Extract the [x, y] coordinate from the center of the cell holding the provided text.  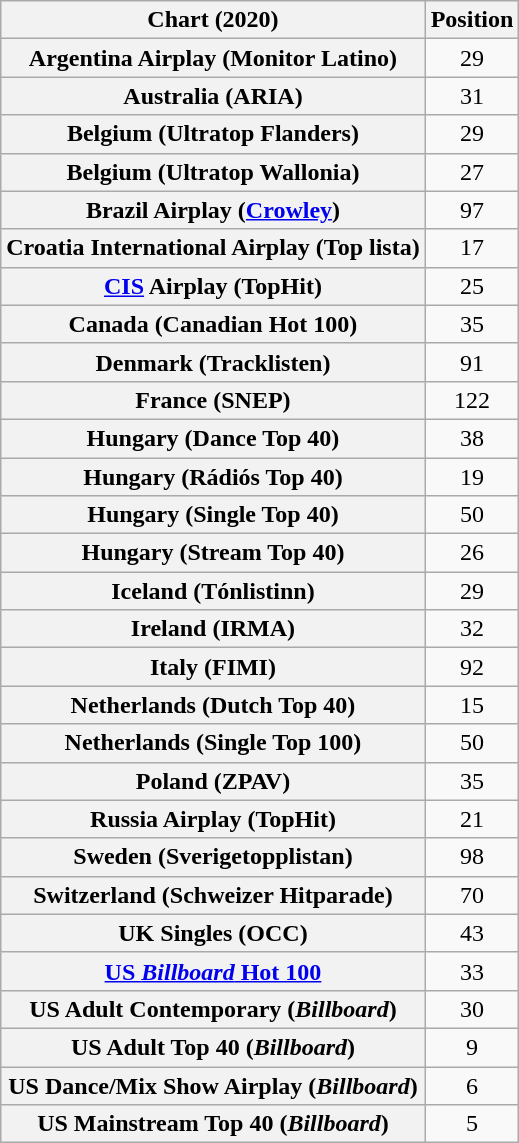
Chart (2020) [213, 20]
6 [472, 1085]
US Billboard Hot 100 [213, 971]
US Adult Contemporary (Billboard) [213, 1009]
33 [472, 971]
Iceland (Tónlistinn) [213, 591]
Hungary (Single Top 40) [213, 515]
9 [472, 1047]
17 [472, 248]
Russia Airplay (TopHit) [213, 819]
UK Singles (OCC) [213, 933]
France (SNEP) [213, 400]
32 [472, 629]
Switzerland (Schweizer Hitparade) [213, 895]
Hungary (Rádiós Top 40) [213, 477]
30 [472, 1009]
38 [472, 438]
Italy (FIMI) [213, 667]
US Mainstream Top 40 (Billboard) [213, 1124]
5 [472, 1124]
US Dance/Mix Show Airplay (Billboard) [213, 1085]
92 [472, 667]
21 [472, 819]
Australia (ARIA) [213, 96]
CIS Airplay (TopHit) [213, 286]
Argentina Airplay (Monitor Latino) [213, 58]
Hungary (Dance Top 40) [213, 438]
70 [472, 895]
91 [472, 362]
122 [472, 400]
Belgium (Ultratop Flanders) [213, 134]
US Adult Top 40 (Billboard) [213, 1047]
Denmark (Tracklisten) [213, 362]
Belgium (Ultratop Wallonia) [213, 172]
Netherlands (Single Top 100) [213, 743]
Canada (Canadian Hot 100) [213, 324]
19 [472, 477]
Croatia International Airplay (Top lista) [213, 248]
Position [472, 20]
98 [472, 857]
Sweden (Sverigetopplistan) [213, 857]
Poland (ZPAV) [213, 781]
Netherlands (Dutch Top 40) [213, 705]
Ireland (IRMA) [213, 629]
15 [472, 705]
Hungary (Stream Top 40) [213, 553]
27 [472, 172]
43 [472, 933]
26 [472, 553]
25 [472, 286]
97 [472, 210]
Brazil Airplay (Crowley) [213, 210]
31 [472, 96]
